Identify which cell holds the provided text, then report its [x, y] central coordinate. 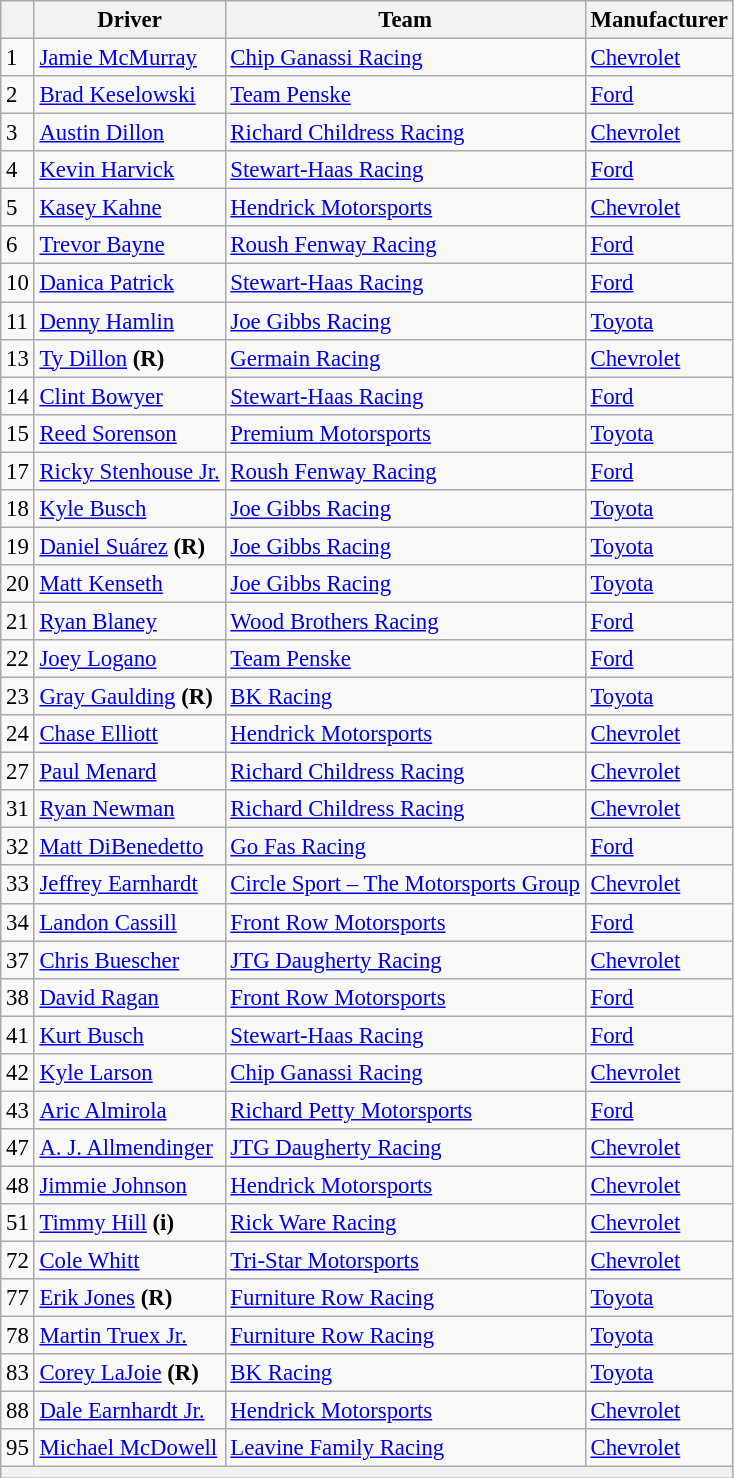
6 [18, 245]
14 [18, 396]
22 [18, 659]
Kasey Kahne [130, 208]
51 [18, 1223]
77 [18, 1298]
A. J. Allmendinger [130, 1148]
Kevin Harvick [130, 170]
Kyle Busch [130, 509]
Ricky Stenhouse Jr. [130, 471]
Wood Brothers Racing [405, 621]
34 [18, 922]
Joey Logano [130, 659]
72 [18, 1261]
Kyle Larson [130, 1073]
4 [18, 170]
Chase Elliott [130, 734]
37 [18, 960]
10 [18, 283]
Danica Patrick [130, 283]
5 [18, 208]
38 [18, 997]
32 [18, 847]
Premium Motorsports [405, 433]
Aric Almirola [130, 1110]
Martin Truex Jr. [130, 1336]
David Ragan [130, 997]
Reed Sorenson [130, 433]
Dale Earnhardt Jr. [130, 1411]
Chris Buescher [130, 960]
Jamie McMurray [130, 58]
Rick Ware Racing [405, 1223]
Leavine Family Racing [405, 1449]
Manufacturer [659, 20]
Erik Jones (R) [130, 1298]
Gray Gaulding (R) [130, 697]
27 [18, 772]
Denny Hamlin [130, 321]
Team [405, 20]
Matt Kenseth [130, 584]
Richard Petty Motorsports [405, 1110]
Michael McDowell [130, 1449]
15 [18, 433]
Austin Dillon [130, 133]
20 [18, 584]
48 [18, 1185]
Cole Whitt [130, 1261]
Tri-Star Motorsports [405, 1261]
Corey LaJoie (R) [130, 1373]
Jimmie Johnson [130, 1185]
Matt DiBenedetto [130, 847]
Ty Dillon (R) [130, 358]
Landon Cassill [130, 922]
Go Fas Racing [405, 847]
2 [18, 95]
Jeffrey Earnhardt [130, 885]
Clint Bowyer [130, 396]
41 [18, 1035]
Brad Keselowski [130, 95]
43 [18, 1110]
Paul Menard [130, 772]
11 [18, 321]
13 [18, 358]
Driver [130, 20]
Circle Sport – The Motorsports Group [405, 885]
17 [18, 471]
Kurt Busch [130, 1035]
83 [18, 1373]
Daniel Suárez (R) [130, 546]
Trevor Bayne [130, 245]
33 [18, 885]
1 [18, 58]
24 [18, 734]
Germain Racing [405, 358]
31 [18, 809]
47 [18, 1148]
88 [18, 1411]
Timmy Hill (i) [130, 1223]
42 [18, 1073]
78 [18, 1336]
95 [18, 1449]
21 [18, 621]
Ryan Newman [130, 809]
Ryan Blaney [130, 621]
18 [18, 509]
19 [18, 546]
23 [18, 697]
3 [18, 133]
